Find where the given text appears and provide that cell's center as [X, Y] coordinate. 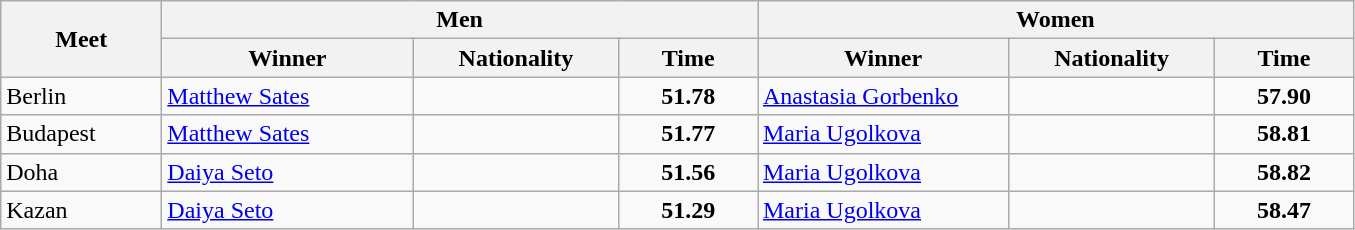
Kazan [82, 210]
58.82 [1284, 172]
51.29 [688, 210]
57.90 [1284, 96]
51.77 [688, 134]
Budapest [82, 134]
58.47 [1284, 210]
Anastasia Gorbenko [884, 96]
58.81 [1284, 134]
Men [460, 20]
Women [1056, 20]
51.56 [688, 172]
51.78 [688, 96]
Doha [82, 172]
Meet [82, 39]
Berlin [82, 96]
